Output the (x, y) coordinate of the center of the cell containing the given text.  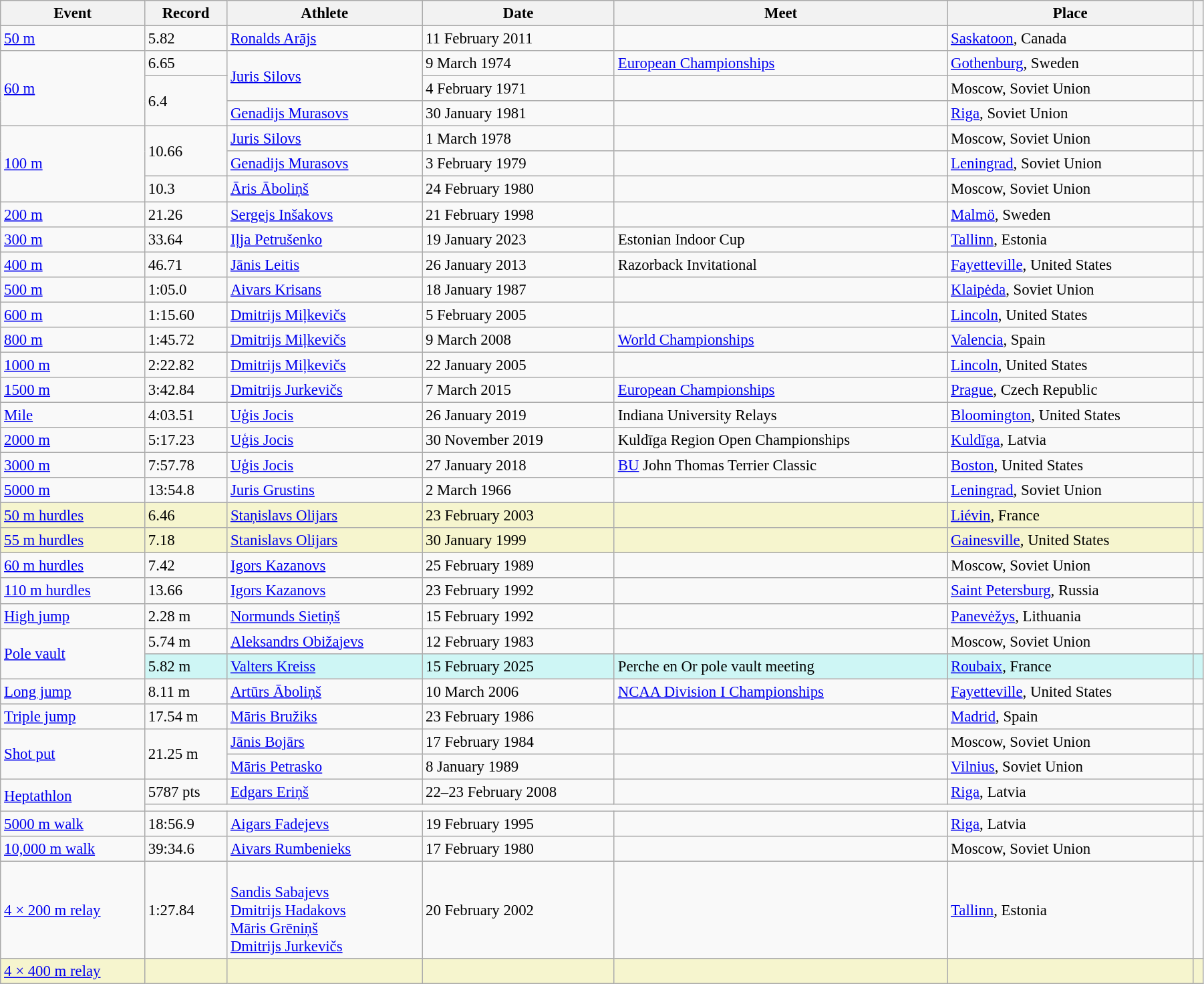
Staņislavs Olijars (325, 516)
NCAA Division I Championships (780, 691)
Sergejs Inšakovs (325, 214)
21.25 m (186, 754)
Māris Petrasko (325, 767)
9 March 2008 (518, 340)
Estonian Indoor Cup (780, 239)
Razorback Invitational (780, 265)
Riga, Soviet Union (1070, 114)
7 March 2015 (518, 390)
55 m hurdles (73, 540)
Māris Bružiks (325, 717)
Triple jump (73, 717)
Meet (780, 13)
Athlete (325, 13)
1 March 1978 (518, 139)
5 February 2005 (518, 315)
1:05.0 (186, 289)
7.18 (186, 540)
20 February 2002 (518, 911)
23 February 2003 (518, 516)
600 m (73, 315)
8.11 m (186, 691)
Saint Petersburg, Russia (1070, 591)
Gothenburg, Sweden (1070, 63)
10,000 m walk (73, 849)
Jānis Leitis (325, 265)
3000 m (73, 466)
5:17.23 (186, 440)
Kuldīga Region Open Championships (780, 440)
Aivars Rumbenieks (325, 849)
23 February 1986 (518, 717)
7:57.78 (186, 466)
Boston, United States (1070, 466)
5000 m (73, 490)
BU John Thomas Terrier Classic (780, 466)
2:22.82 (186, 365)
Shot put (73, 754)
3:42.84 (186, 390)
Dmitrijs Jurkevičs (325, 390)
Aivars Krisans (325, 289)
10.66 (186, 151)
400 m (73, 265)
7.42 (186, 566)
2 March 1966 (518, 490)
Stanislavs Olijars (325, 540)
39:34.6 (186, 849)
4 × 200 m relay (73, 911)
Madrid, Spain (1070, 717)
4:03.51 (186, 415)
19 February 1995 (518, 824)
6.4 (186, 102)
17 February 1984 (518, 742)
5.74 m (186, 641)
Artūrs Āboliņš (325, 691)
30 January 1981 (518, 114)
300 m (73, 239)
18:56.9 (186, 824)
30 January 1999 (518, 540)
13:54.8 (186, 490)
1:45.72 (186, 340)
Mile (73, 415)
50 m (73, 39)
33.64 (186, 239)
Bloomington, United States (1070, 415)
Edgars Eriņš (325, 792)
17.54 m (186, 717)
Aigars Fadejevs (325, 824)
26 January 2013 (518, 265)
15 February 1992 (518, 616)
13.66 (186, 591)
110 m hurdles (73, 591)
World Championships (780, 340)
46.71 (186, 265)
Juris Grustins (325, 490)
High jump (73, 616)
Normunds Sietiņš (325, 616)
Iļja Petrušenko (325, 239)
26 January 2019 (518, 415)
6.46 (186, 516)
Place (1070, 13)
22–23 February 2008 (518, 792)
Pole vault (73, 653)
4 February 1971 (518, 89)
21.26 (186, 214)
Aleksandrs Obižajevs (325, 641)
Indiana University Relays (780, 415)
5.82 m (186, 666)
1000 m (73, 365)
Valters Kreiss (325, 666)
Record (186, 13)
Date (518, 13)
5000 m walk (73, 824)
30 November 2019 (518, 440)
Kuldīga, Latvia (1070, 440)
18 January 1987 (518, 289)
19 January 2023 (518, 239)
27 January 2018 (518, 466)
6.65 (186, 63)
Sandis SabajevsDmitrijs HadakovsMāris GrēniņšDmitrijs Jurkevičs (325, 911)
22 January 2005 (518, 365)
Perche en Or pole vault meeting (780, 666)
50 m hurdles (73, 516)
12 February 1983 (518, 641)
Roubaix, France (1070, 666)
5.82 (186, 39)
15 February 2025 (518, 666)
10.3 (186, 189)
Saskatoon, Canada (1070, 39)
1:15.60 (186, 315)
Long jump (73, 691)
Heptathlon (73, 795)
2.28 m (186, 616)
Jānis Bojārs (325, 742)
Valencia, Spain (1070, 340)
1500 m (73, 390)
Āris Āboliņš (325, 189)
8 January 1989 (518, 767)
21 February 1998 (518, 214)
1:27.84 (186, 911)
200 m (73, 214)
500 m (73, 289)
Gainesville, United States (1070, 540)
Prague, Czech Republic (1070, 390)
25 February 1989 (518, 566)
24 February 1980 (518, 189)
800 m (73, 340)
11 February 2011 (518, 39)
17 February 1980 (518, 849)
60 m (73, 88)
3 February 1979 (518, 164)
4 × 400 m relay (73, 971)
Klaipėda, Soviet Union (1070, 289)
100 m (73, 164)
Malmö, Sweden (1070, 214)
2000 m (73, 440)
60 m hurdles (73, 566)
Event (73, 13)
10 March 2006 (518, 691)
Panevėžys, Lithuania (1070, 616)
Vilnius, Soviet Union (1070, 767)
9 March 1974 (518, 63)
Ronalds Arājs (325, 39)
Liévin, France (1070, 516)
5787 pts (186, 792)
23 February 1992 (518, 591)
